Pinpoint the cell where the given text exists, returning its (x, y) midpoint coordinate. 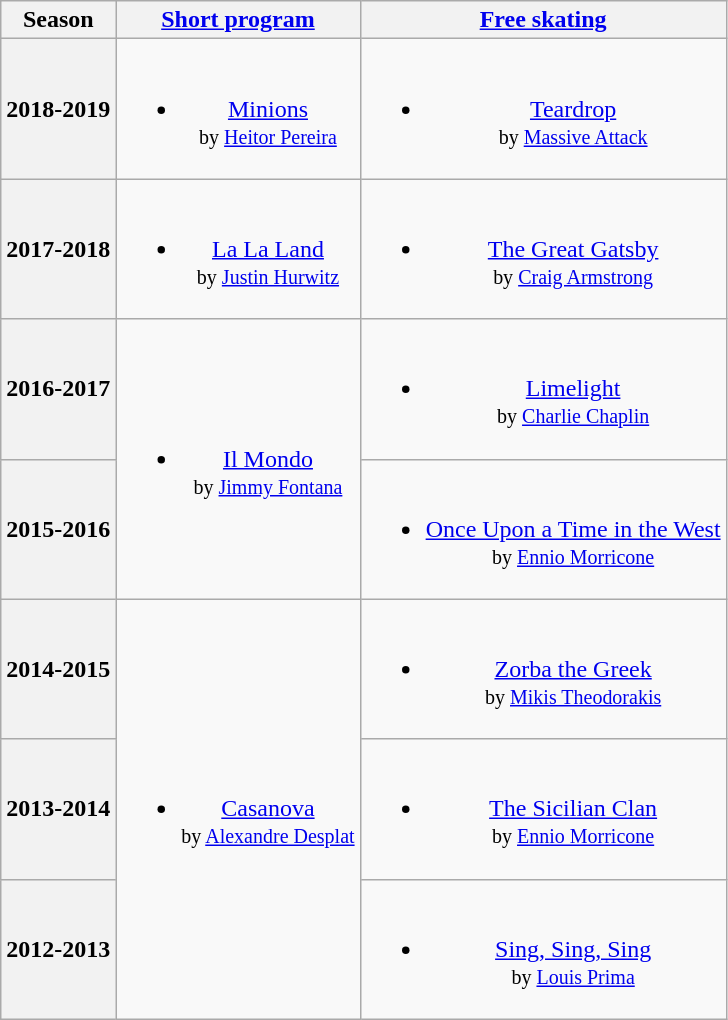
Zorba the Greek by Mikis Theodorakis (543, 669)
Minions by Heitor Pereira (238, 109)
Limelight by Charlie Chaplin (543, 389)
Free skating (543, 20)
2016-2017 (58, 389)
Il Mondo by Jimmy Fontana (238, 459)
2013-2014 (58, 809)
The Great Gatsby by Craig Armstrong (543, 249)
Casanova by Alexandre Desplat (238, 809)
Sing, Sing, Sing by Louis Prima (543, 949)
2014-2015 (58, 669)
Once Upon a Time in the West by Ennio Morricone (543, 529)
2015-2016 (58, 529)
Season (58, 20)
2012-2013 (58, 949)
2018-2019 (58, 109)
The Sicilian Clan by Ennio Morricone (543, 809)
La La Land by Justin Hurwitz (238, 249)
2017-2018 (58, 249)
Teardrop by Massive Attack (543, 109)
Short program (238, 20)
